Scan for the cell matching the given text and deliver its (X, Y) coordinate at center. 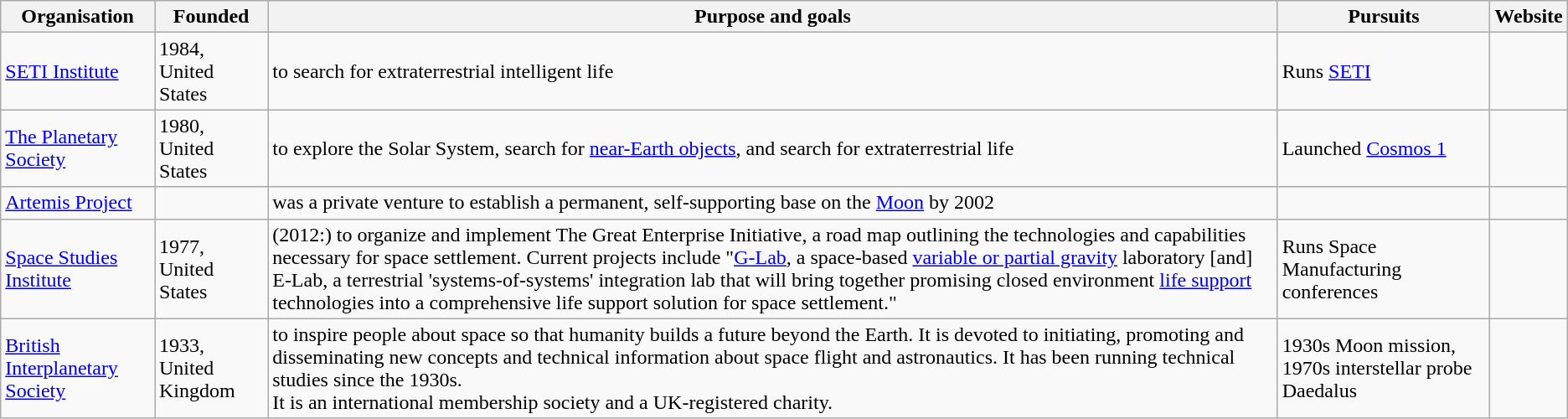
1930s Moon mission, 1970s interstellar probe Daedalus (1384, 369)
Space Studies Institute (78, 268)
1984, United States (211, 71)
The Planetary Society (78, 148)
to explore the Solar System, search for near-Earth objects, and search for extraterrestrial life (772, 148)
1977, United States (211, 268)
Runs SETI (1384, 71)
Runs Space Manufacturing conferences (1384, 268)
Pursuits (1384, 17)
Founded (211, 17)
Artemis Project (78, 203)
1980, United States (211, 148)
British Interplanetary Society (78, 369)
Website (1529, 17)
SETI Institute (78, 71)
was a private venture to establish a permanent, self-supporting base on the Moon by 2002 (772, 203)
1933, United Kingdom (211, 369)
Launched Cosmos 1 (1384, 148)
to search for extraterrestrial intelligent life (772, 71)
Organisation (78, 17)
Purpose and goals (772, 17)
